From the cell containing the given text, extract its center point as (X, Y) coordinate. 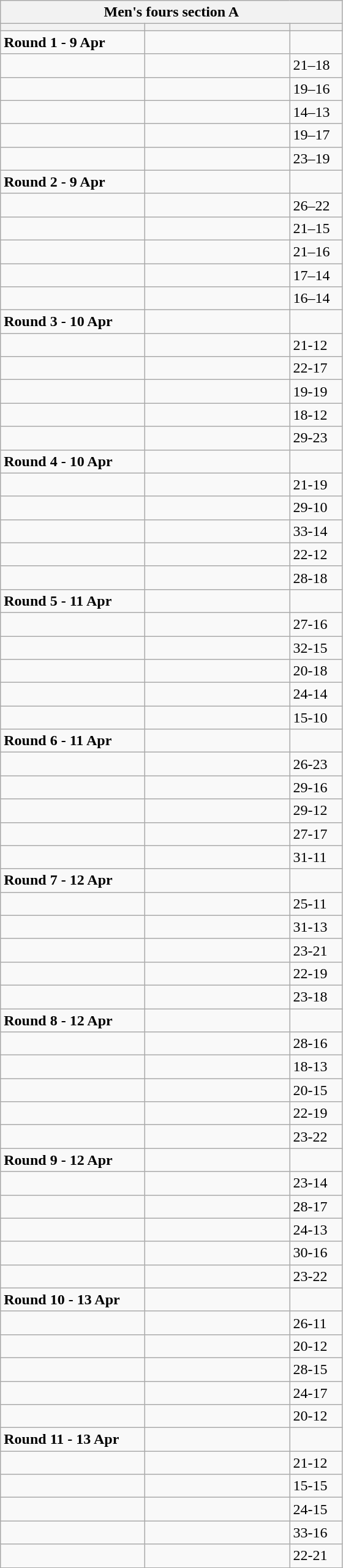
27-17 (316, 834)
26–22 (316, 205)
27-16 (316, 624)
24-13 (316, 1230)
15-10 (316, 718)
31-13 (316, 927)
16–14 (316, 299)
24-14 (316, 694)
18-12 (316, 415)
Round 4 - 10 Apr (73, 461)
24-17 (316, 1393)
29-12 (316, 811)
Round 2 - 9 Apr (73, 182)
19-19 (316, 392)
21–15 (316, 228)
23–19 (316, 158)
29-10 (316, 508)
14–13 (316, 112)
28-16 (316, 1044)
20-15 (316, 1090)
Round 3 - 10 Apr (73, 322)
Round 9 - 12 Apr (73, 1160)
28-15 (316, 1369)
23-18 (316, 997)
Round 5 - 11 Apr (73, 601)
22-17 (316, 368)
22-12 (316, 554)
Round 6 - 11 Apr (73, 741)
24-15 (316, 1509)
21–16 (316, 251)
Men's fours section A (171, 12)
Round 10 - 13 Apr (73, 1299)
Round 7 - 12 Apr (73, 880)
33-16 (316, 1533)
31-11 (316, 857)
26-23 (316, 764)
23-14 (316, 1183)
23-21 (316, 950)
32-15 (316, 648)
Round 11 - 13 Apr (73, 1440)
21–18 (316, 65)
30-16 (316, 1253)
19–17 (316, 135)
25-11 (316, 904)
29-16 (316, 787)
17–14 (316, 275)
26-11 (316, 1323)
22-21 (316, 1556)
20-18 (316, 671)
29-23 (316, 438)
33-14 (316, 531)
28-18 (316, 578)
15-15 (316, 1486)
19–16 (316, 89)
28-17 (316, 1206)
Round 1 - 9 Apr (73, 42)
21-19 (316, 485)
18-13 (316, 1067)
Round 8 - 12 Apr (73, 1020)
